For the text-containing cell, return its midpoint in (x, y) coordinate format. 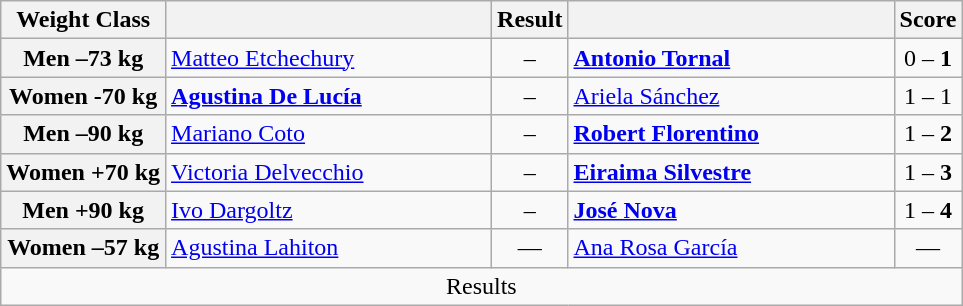
Women –57 kg (84, 248)
Ivo Dargoltz (329, 210)
Agustina Lahiton (329, 248)
Results (482, 286)
1 – 1 (928, 96)
1 – 3 (928, 172)
Weight Class (84, 20)
Agustina De Lucía (329, 96)
Matteo Etchechury (329, 58)
Antonio Tornal (731, 58)
1 – 4 (928, 210)
Ana Rosa García (731, 248)
Mariano Coto (329, 134)
Men –73 kg (84, 58)
Victoria Delvecchio (329, 172)
0 – 1 (928, 58)
Women +70 kg (84, 172)
Eiraima Silvestre (731, 172)
José Nova (731, 210)
Men +90 kg (84, 210)
Men –90 kg (84, 134)
Result (530, 20)
Score (928, 20)
Women -70 kg (84, 96)
1 – 2 (928, 134)
Robert Florentino (731, 134)
Ariela Sánchez (731, 96)
